Locate the cell with the specified text and output its [X, Y] center coordinate. 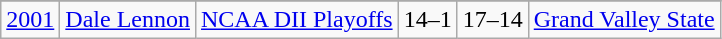
Grand Valley State [624, 20]
NCAA DII Playoffs [296, 20]
Dale Lennon [128, 20]
14–1 [428, 20]
17–14 [492, 20]
2001 [30, 20]
